Return [x, y] of the center of cell containing provided text 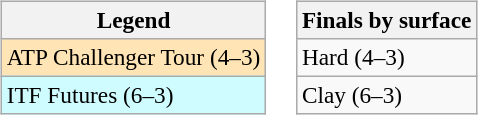
Hard (4–3) [387, 57]
ITF Futures (6–3) [133, 95]
Legend [133, 20]
Clay (6–3) [387, 95]
Finals by surface [387, 20]
ATP Challenger Tour (4–3) [133, 57]
